Identify which cell holds the provided text, then report its [x, y] central coordinate. 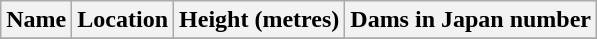
Name [36, 20]
Dams in Japan number [471, 20]
Height (metres) [260, 20]
Location [123, 20]
